Determine the (X, Y) coordinate at the center of the cell enclosing the given text.  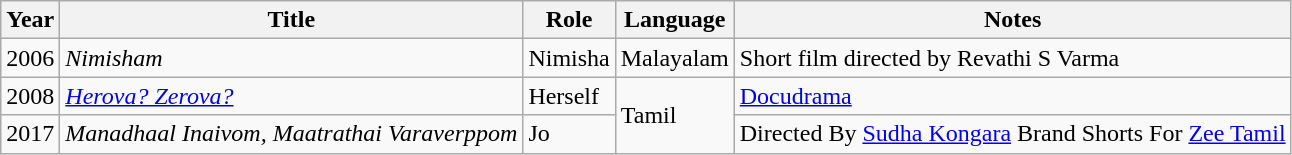
Tamil (674, 115)
Jo (569, 134)
Herova? Zerova? (292, 96)
Notes (1012, 20)
2008 (30, 96)
Nimisha (569, 58)
Title (292, 20)
Year (30, 20)
Nimisham (292, 58)
2006 (30, 58)
2017 (30, 134)
Docudrama (1012, 96)
Malayalam (674, 58)
Short film directed by Revathi S Varma (1012, 58)
Manadhaal Inaivom, Maatrathai Varaverppom (292, 134)
Role (569, 20)
Herself (569, 96)
Directed By Sudha Kongara Brand Shorts For Zee Tamil (1012, 134)
Language (674, 20)
